Locate the cell with the specified text and output its [x, y] center coordinate. 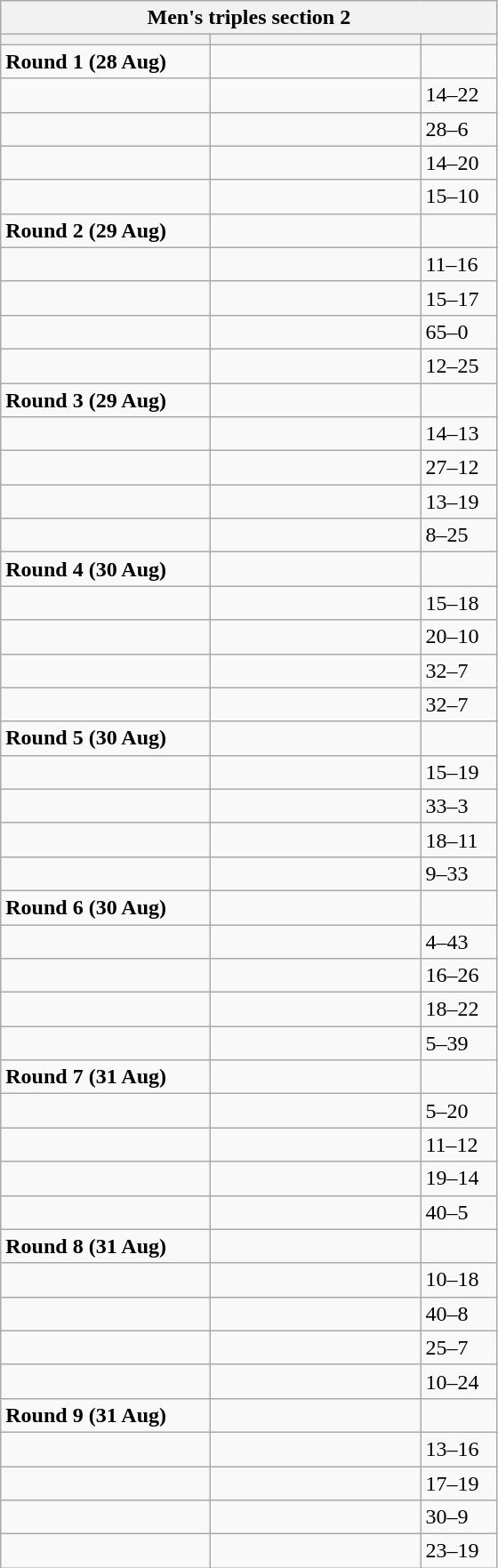
10–18 [459, 1280]
16–26 [459, 976]
Round 4 (30 Aug) [106, 569]
15–19 [459, 772]
23–19 [459, 1551]
13–19 [459, 502]
Round 3 (29 Aug) [106, 399]
30–9 [459, 1517]
12–25 [459, 366]
28–6 [459, 129]
Round 6 (30 Aug) [106, 907]
19–14 [459, 1178]
Round 7 (31 Aug) [106, 1077]
Round 9 (31 Aug) [106, 1415]
4–43 [459, 942]
Round 5 (30 Aug) [106, 738]
17–19 [459, 1483]
10–24 [459, 1381]
18–11 [459, 840]
13–16 [459, 1449]
14–22 [459, 95]
14–13 [459, 434]
11–12 [459, 1145]
Round 2 (29 Aug) [106, 230]
40–5 [459, 1212]
14–20 [459, 163]
5–39 [459, 1043]
25–7 [459, 1347]
8–25 [459, 535]
18–22 [459, 1009]
9–33 [459, 873]
33–3 [459, 806]
65–0 [459, 332]
15–18 [459, 603]
27–12 [459, 468]
40–8 [459, 1314]
11–16 [459, 264]
15–10 [459, 197]
Round 1 (28 Aug) [106, 61]
Men's triples section 2 [249, 18]
Round 8 (31 Aug) [106, 1246]
5–20 [459, 1111]
20–10 [459, 637]
15–17 [459, 298]
